Find where the given text appears and provide that cell's center as [x, y] coordinate. 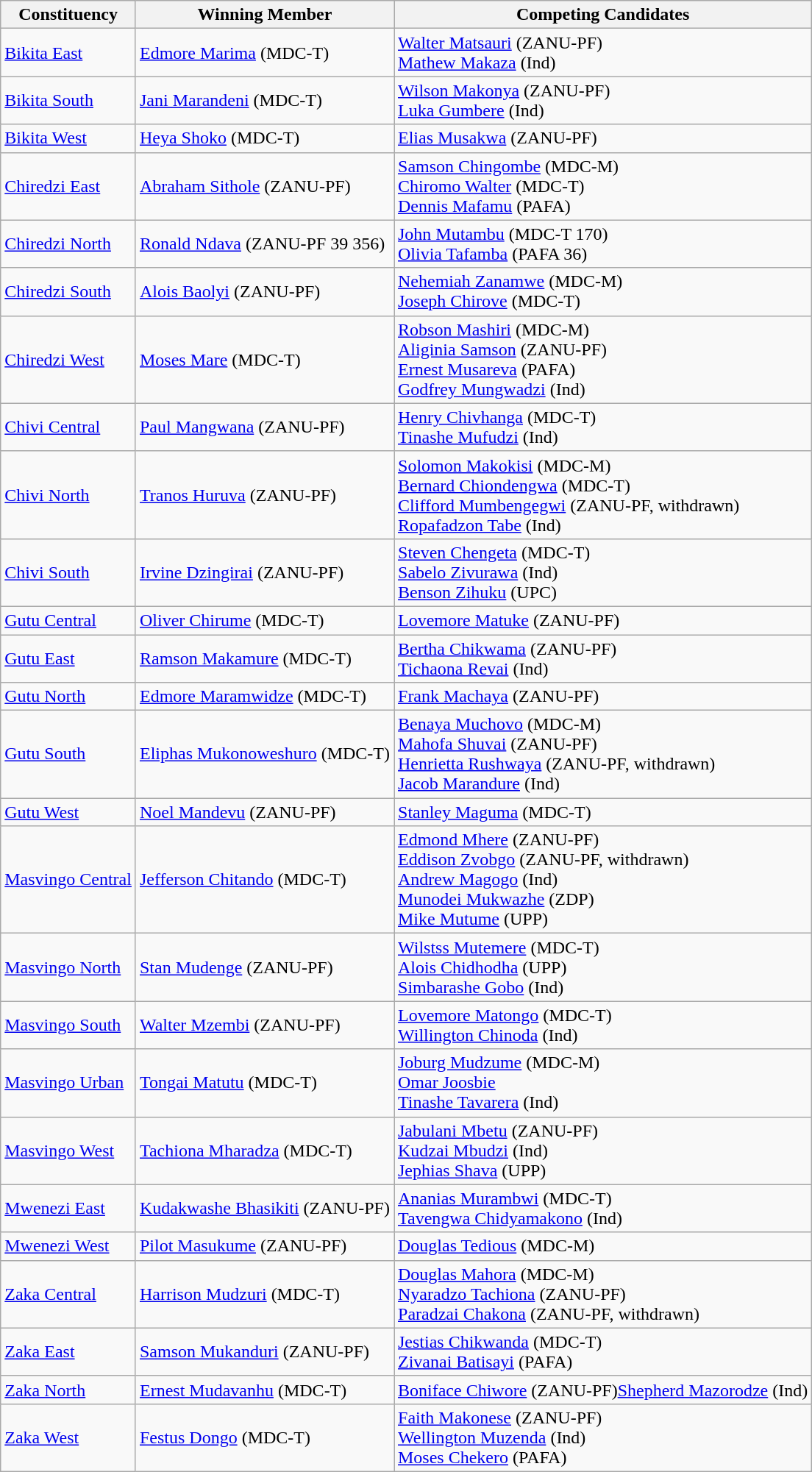
Edmond Mhere (ZANU-PF)Eddison Zvobgo (ZANU-PF, withdrawn)Andrew Magogo (Ind)Munodei Mukwazhe (ZDP)Mike Mutume (UPP) [603, 880]
Wilstss Mutemere (MDC-T)Alois Chidhodha (UPP)Simbarashe Gobo (Ind) [603, 967]
Chivi North [68, 494]
Pilot Masukume (ZANU-PF) [265, 1246]
Jefferson Chitando (MDC-T) [265, 880]
Masvingo North [68, 967]
Oliver Chirume (MDC-T) [265, 620]
Ramson Makamure (MDC-T) [265, 658]
Robson Mashiri (MDC-M)Aliginia Samson (ZANU-PF)Ernest Musareva (PAFA)Godfrey Mungwadzi (Ind) [603, 359]
Samson Chingombe (MDC-M)Chiromo Walter (MDC-T)Dennis Mafamu (PAFA) [603, 186]
Tongai Matutu (MDC-T) [265, 1083]
Douglas Mahora (MDC-M)Nyaradzo Tachiona (ZANU-PF)Paradzai Chakona (ZANU-PF, withdrawn) [603, 1294]
Boniface Chiwore (ZANU-PF)Shepherd Mazorodze (Ind) [603, 1390]
Zaka West [68, 1437]
Wilson Makonya (ZANU-PF)Luka Gumbere (Ind) [603, 100]
Edmore Marima (MDC-T) [265, 53]
Chivi South [68, 572]
Tranos Huruva (ZANU-PF) [265, 494]
Benaya Muchovo (MDC-M)Mahofa Shuvai (ZANU-PF)Henrietta Rushwaya (ZANU-PF, withdrawn)Jacob Marandure (Ind) [603, 755]
Lovemore Matongo (MDC-T)Willington Chinoda (Ind) [603, 1025]
Bikita East [68, 53]
Ronald Ndava (ZANU-PF 39 356) [265, 244]
Gutu East [68, 658]
Masvingo Central [68, 880]
Chiredzi West [68, 359]
Walter Mzembi (ZANU-PF) [265, 1025]
Walter Matsauri (ZANU-PF)Mathew Makaza (Ind) [603, 53]
Ernest Mudavanhu (MDC-T) [265, 1390]
Jestias Chikwanda (MDC-T)Zivanai Batisayi (PAFA) [603, 1352]
Zaka East [68, 1352]
Faith Makonese (ZANU-PF)Wellington Muzenda (Ind)Moses Chekero (PAFA) [603, 1437]
Lovemore Matuke (ZANU-PF) [603, 620]
Zaka Central [68, 1294]
Masvingo South [68, 1025]
Ananias Murambwi (MDC-T)Tavengwa Chidyamakono (Ind) [603, 1208]
Chiredzi South [68, 291]
Edmore Maramwidze (MDC-T) [265, 697]
Bikita West [68, 138]
Gutu South [68, 755]
Henry Chivhanga (MDC-T)Tinashe Mufudzi (Ind) [603, 427]
Chivi Central [68, 427]
Chiredzi North [68, 244]
Kudakwashe Bhasikiti (ZANU-PF) [265, 1208]
Elias Musakwa (ZANU-PF) [603, 138]
Festus Dongo (MDC-T) [265, 1437]
Mwenezi West [68, 1246]
Stanley Maguma (MDC-T) [603, 812]
Tachiona Mharadza (MDC-T) [265, 1151]
Steven Chengeta (MDC-T)Sabelo Zivurawa (Ind)Benson Zihuku (UPC) [603, 572]
Heya Shoko (MDC-T) [265, 138]
Jabulani Mbetu (ZANU-PF)Kudzai Mbudzi (Ind)Jephias Shava (UPP) [603, 1151]
Competing Candidates [603, 15]
Paul Mangwana (ZANU-PF) [265, 427]
Gutu North [68, 697]
Abraham Sithole (ZANU-PF) [265, 186]
Jani Marandeni (MDC-T) [265, 100]
John Mutambu (MDC-T 170)Olivia Tafamba (PAFA 36) [603, 244]
Stan Mudenge (ZANU-PF) [265, 967]
Noel Mandevu (ZANU-PF) [265, 812]
Solomon Makokisi (MDC-M)Bernard Chiondengwa (MDC-T)Clifford Mumbengegwi (ZANU-PF, withdrawn) Ropafadzon Tabe (Ind) [603, 494]
Alois Baolyi (ZANU-PF) [265, 291]
Gutu West [68, 812]
Constituency [68, 15]
Moses Mare (MDC-T) [265, 359]
Eliphas Mukonoweshuro (MDC-T) [265, 755]
Gutu Central [68, 620]
Bikita South [68, 100]
Mwenezi East [68, 1208]
Joburg Mudzume (MDC-M)Omar JoosbieTinashe Tavarera (Ind) [603, 1083]
Masvingo Urban [68, 1083]
Irvine Dzingirai (ZANU-PF) [265, 572]
Masvingo West [68, 1151]
Nehemiah Zanamwe (MDC-M)Joseph Chirove (MDC-T) [603, 291]
Bertha Chikwama (ZANU-PF)Tichaona Revai (Ind) [603, 658]
Douglas Tedious (MDC-M) [603, 1246]
Samson Mukanduri (ZANU-PF) [265, 1352]
Winning Member [265, 15]
Frank Machaya (ZANU-PF) [603, 697]
Zaka North [68, 1390]
Harrison Mudzuri (MDC-T) [265, 1294]
Chiredzi East [68, 186]
